For the text-containing cell, return its midpoint in [x, y] coordinate format. 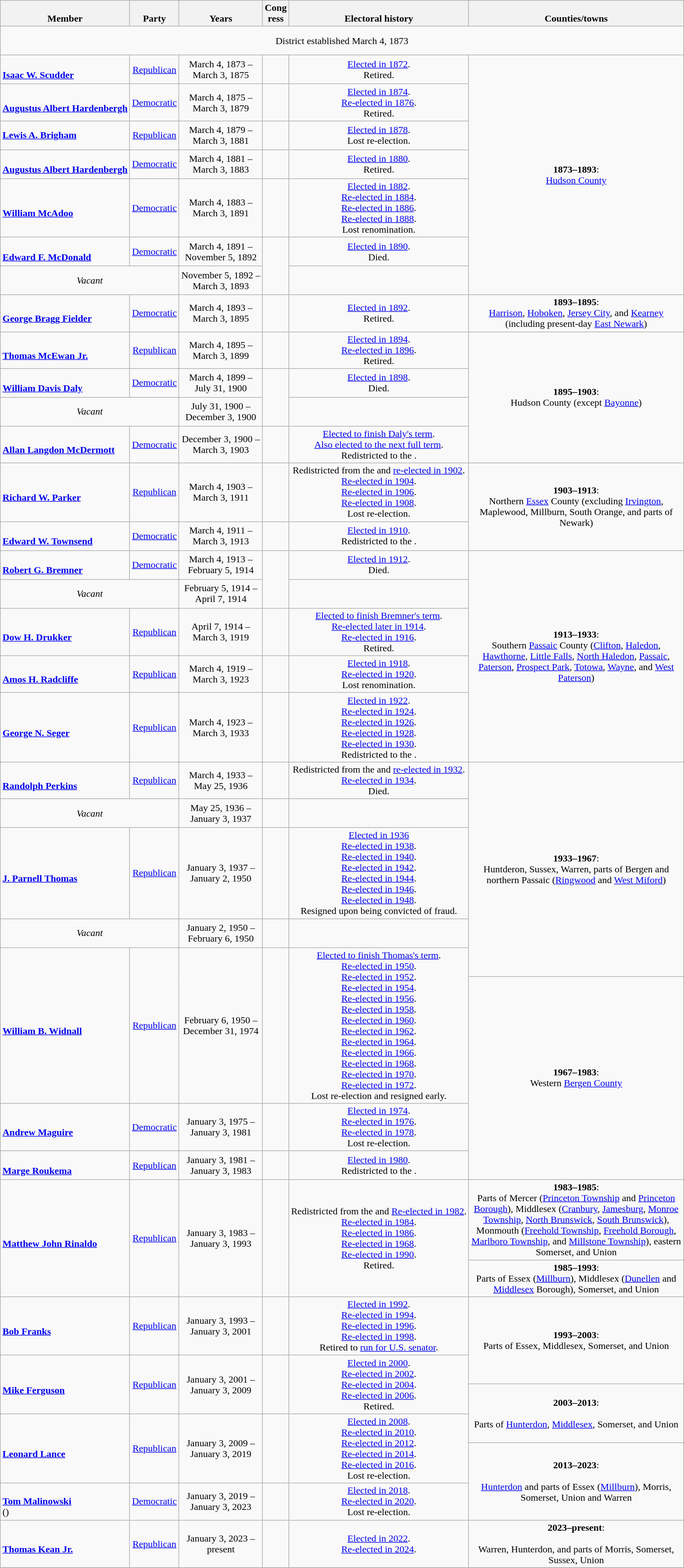
Elected in 1922.Re-elected in 1924.Re-elected in 1926.Re-elected in 1928.Re-elected in 1930.Redistricted to the . [379, 727]
March 4, 1919 –March 3, 1923 [221, 674]
Elected in 2022.Re-elected in 2024. [379, 1544]
Robert G. Bremner [65, 565]
1873–1893:Hudson County [576, 175]
Marge Roukema [65, 1165]
March 4, 1881 –March 3, 1883 [221, 164]
Party [155, 14]
Elected in 1882.Re-elected in 1884.Re-elected in 1886.Re-elected in 1888.Lost renomination. [379, 208]
Years [221, 14]
Elected in 1894.Re-elected in 1896.Retired. [379, 350]
Tom Malinowski() [65, 1502]
May 25, 1936 –January 3, 1937 [221, 813]
Thomas McEwan Jr. [65, 350]
March 4, 1923 –March 3, 1933 [221, 727]
January 3, 2023 –present [221, 1544]
Redistricted from the and re-elected in 1932.Re-elected in 1934.Died. [379, 780]
1967–1983:Western Bergen County [576, 1078]
Elected in 1898.Died. [379, 383]
January 3, 2019 –January 3, 2023 [221, 1502]
March 4, 1933 –May 25, 1936 [221, 780]
March 4, 1875 –March 3, 1879 [221, 103]
December 3, 1900 –March 3, 1903 [221, 445]
Redistricted from the and re-elected in 1902.Re-elected in 1904.Re-elected in 1906.Re-elected in 1908.Lost re-election. [379, 492]
Elected in 1872.Retired. [379, 70]
District established March 4, 1873 [342, 41]
Amos H. Radcliffe [65, 674]
2003–2013:Parts of Hunterdon, Middlesex, Somerset, and Union [576, 1413]
Elected in 1880.Retired. [379, 164]
Elected in 1890.Died. [379, 252]
Isaac W. Scudder [65, 70]
March 4, 1883 –March 3, 1891 [221, 208]
April 7, 1914 –March 3, 1919 [221, 632]
March 4, 1913 –February 5, 1914 [221, 565]
July 31, 1900 –December 3, 1900 [221, 412]
William Davis Daly [65, 383]
February 5, 1914 –April 7, 1914 [221, 594]
Dow H. Drukker [65, 632]
Elected in 1912.Died. [379, 565]
Elected in 2000.Re-elected in 2002.Re-elected in 2004.Re-elected in 2006.Retired. [379, 1385]
January 3, 1975 –January 3, 1981 [221, 1127]
March 4, 1873 –March 3, 1875 [221, 70]
Matthew John Rinaldo [65, 1238]
January 3, 2001 –January 3, 2009 [221, 1385]
March 4, 1891 –November 5, 1892 [221, 252]
March 4, 1895 –March 3, 1899 [221, 350]
Elected in 1910.Redistricted to the . [379, 536]
George N. Seger [65, 727]
2023–present:Warren, Hunterdon, and parts of Morris, Somerset, Sussex, Union [576, 1544]
George Bragg Fielder [65, 313]
March 4, 1879 –March 3, 1881 [221, 135]
J. Parnell Thomas [65, 873]
1993–2003:Parts of Essex, Middlesex, Somerset, and Union [576, 1341]
January 3, 1937 –January 2, 1950 [221, 873]
Thomas Kean Jr. [65, 1544]
February 6, 1950 –December 31, 1974 [221, 1025]
Allan Langdon McDermott [65, 445]
1985–1993:Parts of Essex (Millburn), Middlesex (Dunellen and Middlesex Borough), Somerset, and Union [576, 1278]
Randolph Perkins [65, 780]
Elected in 1980.Redistricted to the . [379, 1165]
Elected in 1918.Re-elected in 1920.Lost renomination. [379, 674]
1895–1903:Hudson County (except Bayonne) [576, 397]
Elected in 1974.Re-elected in 1976.Re-elected in 1978.Lost re-election. [379, 1127]
Counties/towns [576, 14]
1893–1895:Harrison, Hoboken, Jersey City, and Kearney (including present-day East Newark) [576, 313]
William McAdoo [65, 208]
Elected in 1892.Retired. [379, 313]
March 4, 1893 –March 3, 1895 [221, 313]
Leonard Lance [65, 1448]
Elected to finish Daly's term.Also elected to the next full term.Redistricted to the . [379, 445]
Elected in 1992.Re-elected in 1994.Re-elected in 1996.Re-elected in 1998.Retired to run for U.S. senator. [379, 1326]
William B. Widnall [65, 1025]
January 3, 1993 –January 3, 2001 [221, 1326]
Edward F. McDonald [65, 252]
January 3, 2009 –January 3, 2019 [221, 1448]
March 4, 1911 –March 3, 1913 [221, 536]
Elected in 2008.Re-elected in 2010.Re-elected in 2012.Re-elected in 2014.Re-elected in 2016.Lost re-election. [379, 1448]
Member [65, 14]
Redistricted from the and Re-elected in 1982.Re-elected in 1984.Re-elected in 1986.Re-elected in 1968.Re-elected in 1990.Retired. [379, 1238]
January 3, 1983 –January 3, 1993 [221, 1238]
Elected in 2018.Re-elected in 2020. Lost re-election. [379, 1502]
1933–1967:Huntderon, Sussex, Warren, parts of Bergen and northern Passaic (Ringwood and West Miford) [576, 869]
Congress [276, 14]
Richard W. Parker [65, 492]
March 4, 1899 –July 31, 1900 [221, 383]
Electoral history [379, 14]
2013–2023:Hunterdon and parts of Essex (Millburn), Morris, Somerset, Union and Warren [576, 1481]
Mike Ferguson [65, 1385]
Andrew Maguire [65, 1127]
November 5, 1892 –March 3, 1893 [221, 280]
Elected in 1874.Re-elected in 1876.Retired. [379, 103]
Bob Franks [65, 1326]
Lewis A. Brigham [65, 135]
March 4, 1903 –March 3, 1911 [221, 492]
Edward W. Townsend [65, 536]
Elected in 1878.Lost re-election. [379, 135]
January 3, 1981 –January 3, 1983 [221, 1165]
January 2, 1950 –February 6, 1950 [221, 933]
Elected to finish Bremner's term.Re-elected later in 1914.Re-elected in 1916.Retired. [379, 632]
1903–1913:Northern Essex County (excluding Irvington, Maplewood, Millburn, South Orange, and parts of Newark) [576, 507]
